Provide the (x, y) coordinate of the cell's center where the given text is located.  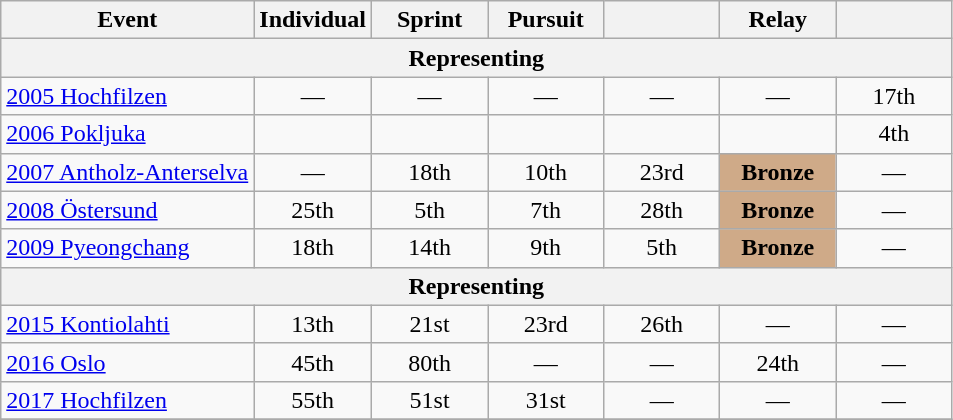
4th (894, 134)
Event (128, 20)
24th (778, 362)
14th (430, 248)
Relay (778, 20)
21st (430, 324)
2008 Östersund (128, 210)
25th (313, 210)
2017 Hochfilzen (128, 400)
26th (662, 324)
2007 Antholz-Anterselva (128, 172)
28th (662, 210)
Individual (313, 20)
10th (546, 172)
13th (313, 324)
2009 Pyeongchang (128, 248)
9th (546, 248)
2015 Kontiolahti (128, 324)
45th (313, 362)
51st (430, 400)
17th (894, 96)
2005 Hochfilzen (128, 96)
31st (546, 400)
2006 Pokljuka (128, 134)
Pursuit (546, 20)
2016 Oslo (128, 362)
7th (546, 210)
Sprint (430, 20)
80th (430, 362)
55th (313, 400)
